For the text-containing cell, return its midpoint in (X, Y) coordinate format. 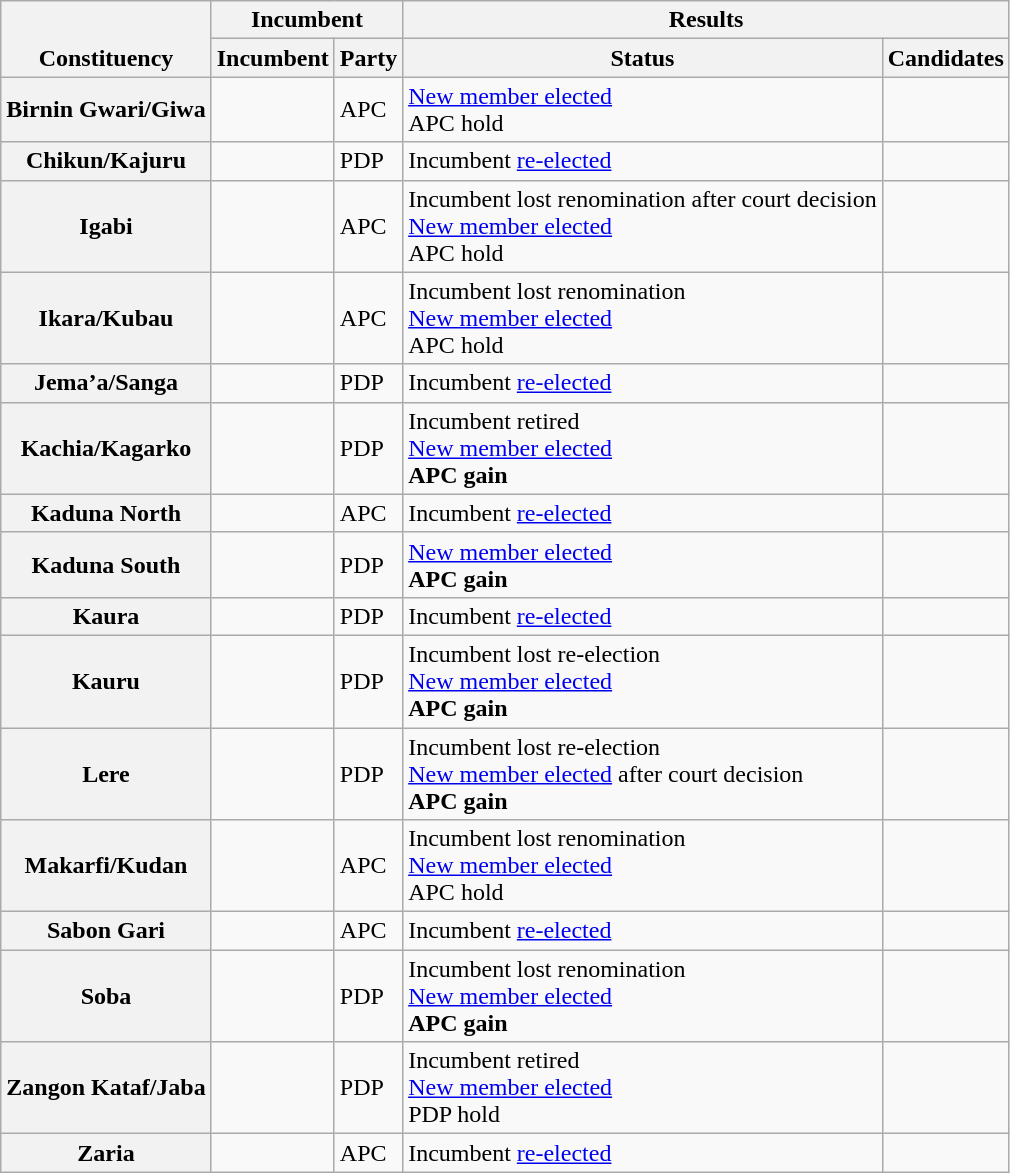
Incumbent retiredNew member electedAPC gain (643, 448)
Constituency (106, 39)
Kaduna North (106, 513)
Incumbent lost re-electionNew member electedAPC gain (643, 681)
Incumbent lost renomination after court decisionNew member electedAPC hold (643, 226)
Birnin Gwari/Giwa (106, 110)
Candidates (946, 58)
Results (706, 20)
Party (368, 58)
New member electedAPC gain (643, 564)
Ikara/Kubau (106, 318)
Lere (106, 774)
Kachia/Kagarko (106, 448)
Kauru (106, 681)
Sabon Gari (106, 931)
Zaria (106, 1153)
Jema’a/Sanga (106, 383)
Status (643, 58)
Incumbent retiredNew member electedPDP hold (643, 1088)
Makarfi/Kudan (106, 866)
Kaura (106, 616)
Chikun/Kajuru (106, 161)
Igabi (106, 226)
New member electedAPC hold (643, 110)
Soba (106, 996)
Zangon Kataf/Jaba (106, 1088)
Kaduna South (106, 564)
Incumbent lost re-electionNew member elected after court decisionAPC gain (643, 774)
Incumbent lost renominationNew member electedAPC gain (643, 996)
